For the text-containing cell, return its midpoint in (X, Y) coordinate format. 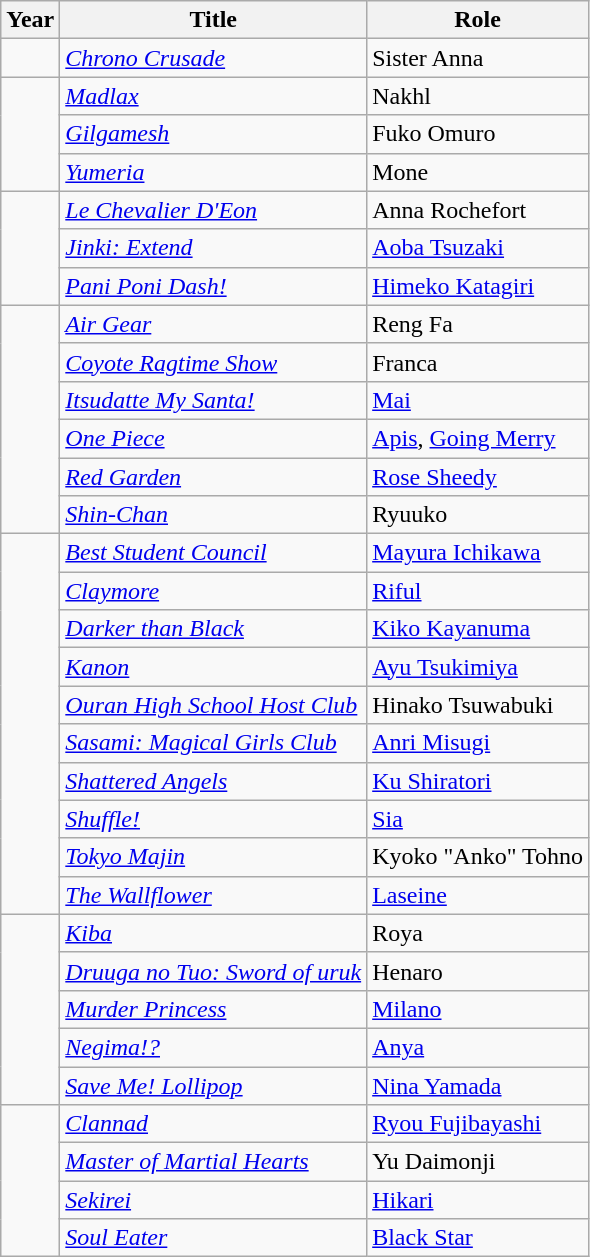
Sekirei (214, 1200)
One Piece (214, 438)
Mai (478, 400)
Yumeria (214, 172)
Role (478, 20)
Roya (478, 933)
Claymore (214, 591)
Anna Rochefort (478, 210)
Save Me! Lollipop (214, 1085)
Mone (478, 172)
Hinako Tsuwabuki (478, 705)
Henaro (478, 971)
Darker than Black (214, 629)
Best Student Council (214, 553)
Ku Shiratori (478, 781)
Gilgamesh (214, 134)
Black Star (478, 1238)
Kanon (214, 667)
Sia (478, 819)
Anya (478, 1047)
Itsudatte My Santa! (214, 400)
Year (30, 20)
Shin-Chan (214, 515)
Pani Poni Dash! (214, 286)
Apis, Going Merry (478, 438)
Coyote Ragtime Show (214, 362)
Ouran High School Host Club (214, 705)
Ryuuko (478, 515)
Kyoko "Anko" Tohno (478, 857)
Druuga no Tuo: Sword of uruk (214, 971)
Shuffle! (214, 819)
Title (214, 20)
Franca (478, 362)
Anri Misugi (478, 743)
Negima!? (214, 1047)
Reng Fa (478, 324)
Chrono Crusade (214, 58)
Milano (478, 1009)
Master of Martial Hearts (214, 1162)
Tokyo Majin (214, 857)
Aoba Tsuzaki (478, 248)
Red Garden (214, 477)
Shattered Angels (214, 781)
Nakhl (478, 96)
Clannad (214, 1124)
Jinki: Extend (214, 248)
Air Gear (214, 324)
Madlax (214, 96)
Murder Princess (214, 1009)
The Wallflower (214, 895)
Sister Anna (478, 58)
Yu Daimonji (478, 1162)
Kiba (214, 933)
Hikari (478, 1200)
Soul Eater (214, 1238)
Mayura Ichikawa (478, 553)
Sasami: Magical Girls Club (214, 743)
Le Chevalier D'Eon (214, 210)
Laseine (478, 895)
Ryou Fujibayashi (478, 1124)
Fuko Omuro (478, 134)
Himeko Katagiri (478, 286)
Rose Sheedy (478, 477)
Kiko Kayanuma (478, 629)
Riful (478, 591)
Nina Yamada (478, 1085)
Ayu Tsukimiya (478, 667)
